Find where the given text appears and provide that cell's center as (x, y) coordinate. 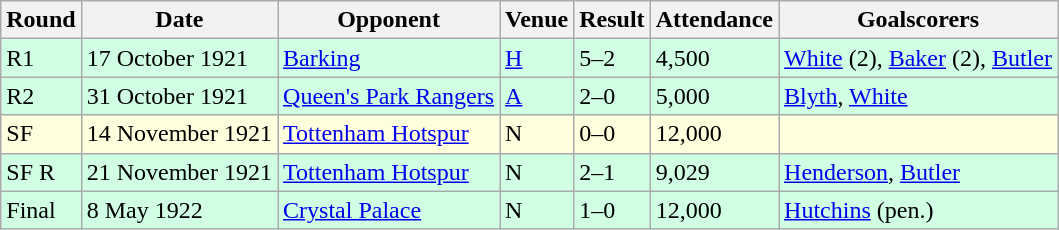
1–0 (612, 210)
Barking (389, 58)
R1 (41, 58)
SF R (41, 172)
9,029 (714, 172)
White (2), Baker (2), Butler (918, 58)
Opponent (389, 20)
0–0 (612, 134)
H (537, 58)
Date (179, 20)
Venue (537, 20)
Hutchins (pen.) (918, 210)
A (537, 96)
21 November 1921 (179, 172)
31 October 1921 (179, 96)
Result (612, 20)
4,500 (714, 58)
Henderson, Butler (918, 172)
5–2 (612, 58)
2–1 (612, 172)
Blyth, White (918, 96)
R2 (41, 96)
2–0 (612, 96)
14 November 1921 (179, 134)
SF (41, 134)
Goalscorers (918, 20)
8 May 1922 (179, 210)
Attendance (714, 20)
5,000 (714, 96)
Crystal Palace (389, 210)
Final (41, 210)
Round (41, 20)
Queen's Park Rangers (389, 96)
17 October 1921 (179, 58)
